Determine the [X, Y] coordinate at the center of the cell enclosing the given text.  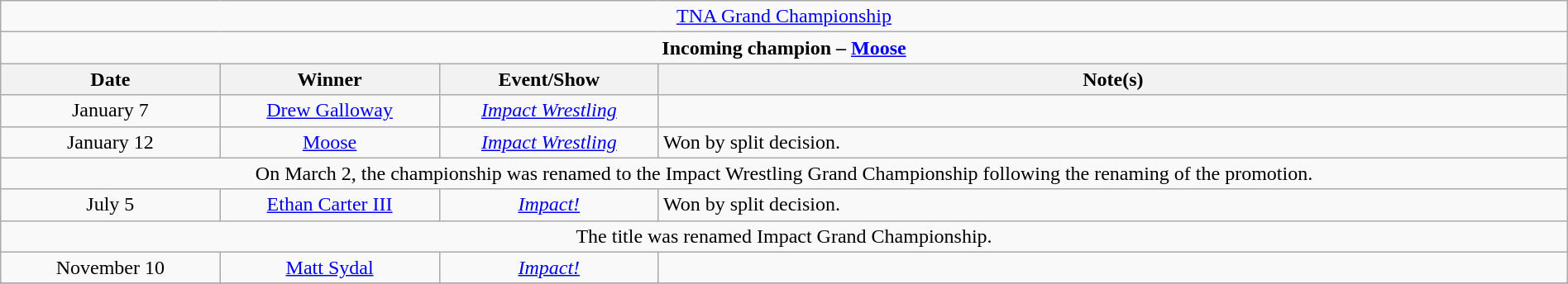
Drew Galloway [329, 111]
Winner [329, 79]
On March 2, the championship was renamed to the Impact Wrestling Grand Championship following the renaming of the promotion. [784, 173]
January 12 [111, 142]
Event/Show [549, 79]
July 5 [111, 205]
November 10 [111, 267]
January 7 [111, 111]
The title was renamed Impact Grand Championship. [784, 236]
TNA Grand Championship [784, 17]
Ethan Carter III [329, 205]
Incoming champion – Moose [784, 48]
Matt Sydal [329, 267]
Note(s) [1113, 79]
Date [111, 79]
Moose [329, 142]
